Search for the cell housing the specified text and yield its [X, Y] center coordinate. 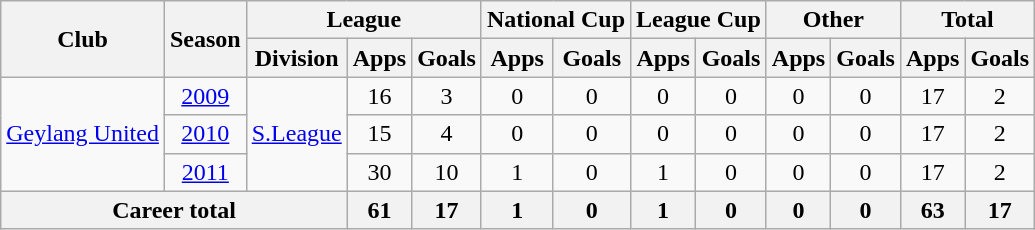
Total [967, 20]
Geylang United [83, 134]
League [364, 20]
League Cup [699, 20]
2009 [205, 96]
2010 [205, 134]
National Cup [556, 20]
Career total [174, 210]
Club [83, 39]
15 [379, 134]
4 [447, 134]
10 [447, 172]
2011 [205, 172]
63 [932, 210]
3 [447, 96]
Season [205, 39]
Division [296, 58]
16 [379, 96]
S.League [296, 134]
Other [833, 20]
61 [379, 210]
30 [379, 172]
